Search for the cell housing the specified text and yield its (X, Y) center coordinate. 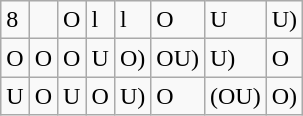
(OU) (235, 96)
OU) (178, 58)
8 (15, 20)
